From the cell containing the given text, extract its center point as [x, y] coordinate. 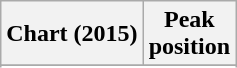
Peakposition [189, 34]
Chart (2015) [72, 34]
